Return [x, y] of the center of cell containing provided text 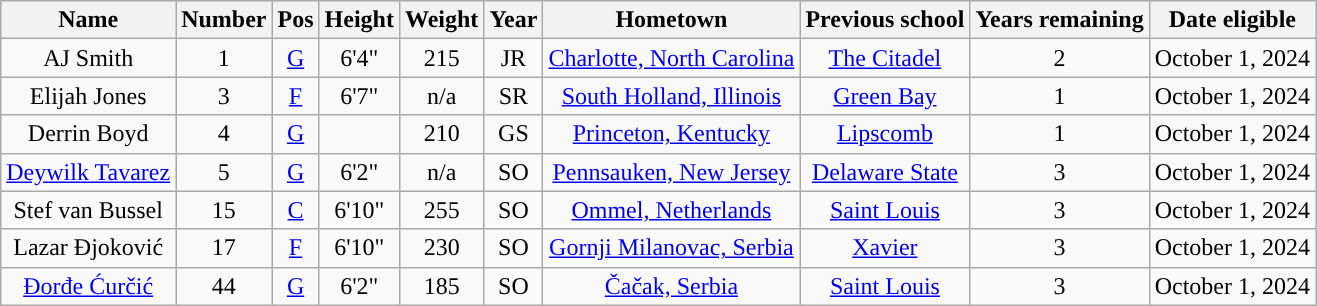
215 [441, 58]
Charlotte, North Carolina [672, 58]
SR [514, 96]
Year [514, 20]
Pennsauken, New Jersey [672, 172]
4 [224, 134]
Đorđe Ćurčić [88, 286]
Green Bay [885, 96]
South Holland, Illinois [672, 96]
Height [359, 20]
Derrin Boyd [88, 134]
44 [224, 286]
Čačak, Serbia [672, 286]
Weight [441, 20]
C [296, 210]
The Citadel [885, 58]
Xavier [885, 248]
Pos [296, 20]
Ommel, Netherlands [672, 210]
Lipscomb [885, 134]
15 [224, 210]
255 [441, 210]
Stef van Bussel [88, 210]
210 [441, 134]
Princeton, Kentucky [672, 134]
Deywilk Tavarez [88, 172]
Hometown [672, 20]
Delaware State [885, 172]
6'4" [359, 58]
5 [224, 172]
Name [88, 20]
Date eligible [1232, 20]
AJ Smith [88, 58]
Years remaining [1060, 20]
Gornji Milanovac, Serbia [672, 248]
Number [224, 20]
230 [441, 248]
Elijah Jones [88, 96]
Lazar Đjoković [88, 248]
GS [514, 134]
17 [224, 248]
JR [514, 58]
6'7" [359, 96]
Previous school [885, 20]
185 [441, 286]
2 [1060, 58]
